For the text-containing cell, return its midpoint in (x, y) coordinate format. 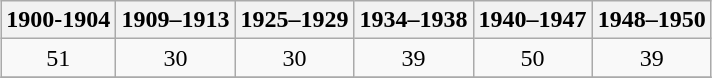
1948–1950 (652, 20)
1925–1929 (294, 20)
50 (532, 58)
1900-1904 (58, 20)
1934–1938 (414, 20)
51 (58, 58)
1940–1947 (532, 20)
1909–1913 (176, 20)
